Provide the (x, y) coordinate of the cell's center where the given text is located.  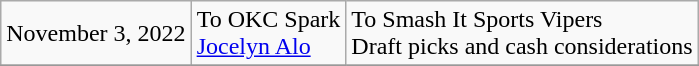
To OKC SparkJocelyn Alo (268, 34)
To Smash It Sports VipersDraft picks and cash considerations (522, 34)
November 3, 2022 (96, 34)
